Find where the given text appears and provide that cell's center as [X, Y] coordinate. 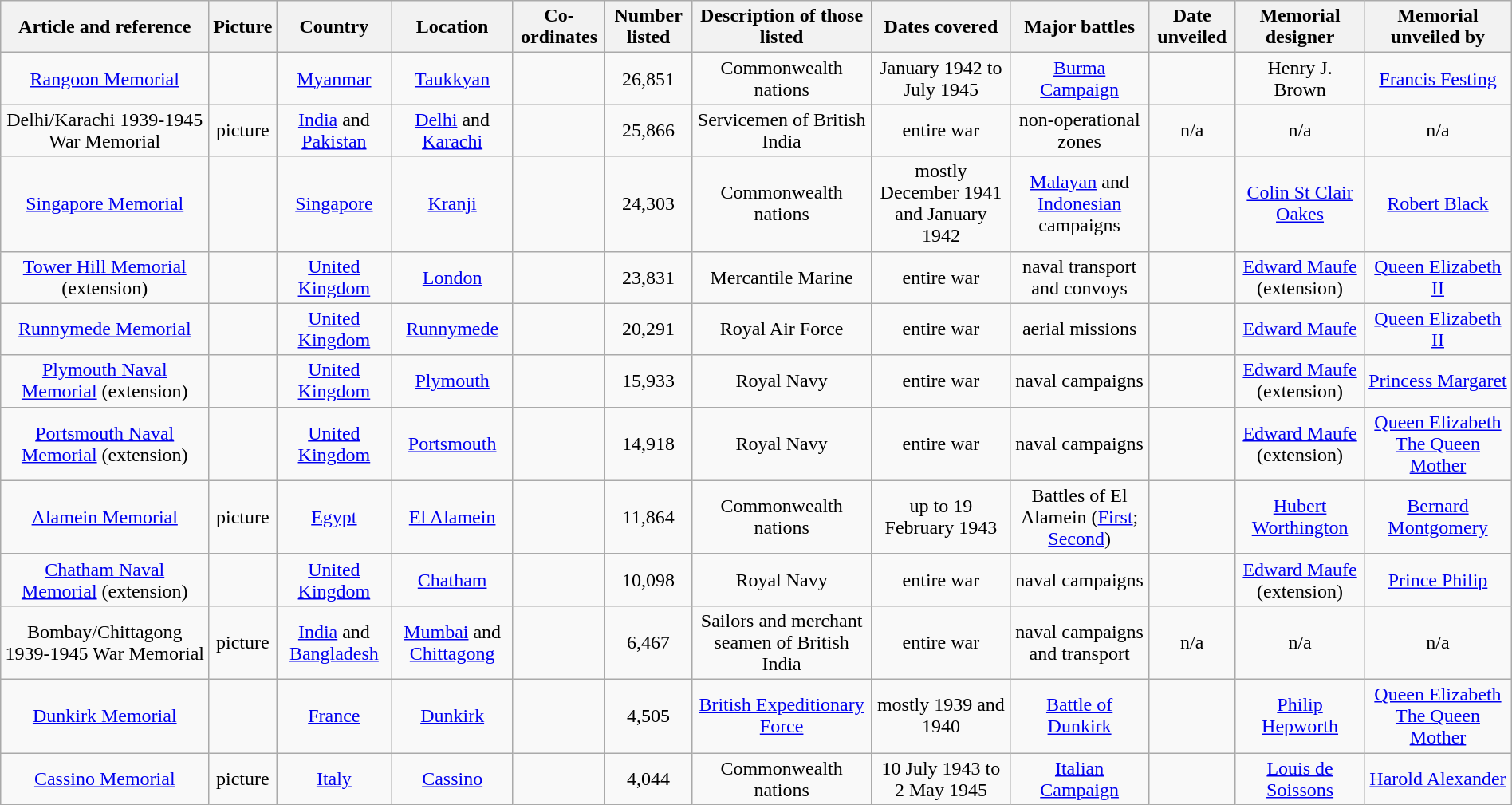
Kranji [453, 204]
Servicemen of British India [782, 131]
Picture [242, 27]
London [453, 278]
Taukkyan [453, 78]
Description of those listed [782, 27]
Prince Philip [1439, 579]
Harold Alexander [1439, 779]
Battles of El Alamein (First; Second) [1080, 517]
Plymouth [453, 381]
6,467 [649, 642]
Singapore [334, 204]
20,291 [649, 329]
Italy [334, 779]
Henry J. Brown [1300, 78]
British Expeditionary Force [782, 716]
Alamein Memorial [105, 517]
aerial missions [1080, 329]
4,044 [649, 779]
Chatham Naval Memorial (extension) [105, 579]
4,505 [649, 716]
Dunkirk Memorial [105, 716]
Battle of Dunkirk [1080, 716]
Number listed [649, 27]
10 July 1943 to 2 May 1945 [941, 779]
Malayan and Indonesian campaigns [1080, 204]
Singapore Memorial [105, 204]
11,864 [649, 517]
Bombay/Chittagong 1939-1945 War Memorial [105, 642]
India and Bangladesh [334, 642]
26,851 [649, 78]
January 1942 to July 1945 [941, 78]
Egypt [334, 517]
Louis de Soissons [1300, 779]
25,866 [649, 131]
Royal Air Force [782, 329]
Francis Festing [1439, 78]
15,933 [649, 381]
Chatham [453, 579]
Hubert Worthington [1300, 517]
up to 19 February 1943 [941, 517]
Tower Hill Memorial (extension) [105, 278]
Major battles [1080, 27]
Burma Campaign [1080, 78]
24,303 [649, 204]
10,098 [649, 579]
India and Pakistan [334, 131]
Cassino Memorial [105, 779]
Sailors and merchant seamen of British India [782, 642]
Robert Black [1439, 204]
Dunkirk [453, 716]
Co-ordinates [558, 27]
Runnymede [453, 329]
Rangoon Memorial [105, 78]
Runnymede Memorial [105, 329]
23,831 [649, 278]
Mercantile Marine [782, 278]
Mumbai and Chittagong [453, 642]
naval campaigns and transport [1080, 642]
naval transport and convoys [1080, 278]
Article and reference [105, 27]
mostly 1939 and 1940 [941, 716]
Memorial unveiled by [1439, 27]
non-operational zones [1080, 131]
Bernard Montgomery [1439, 517]
Plymouth Naval Memorial (extension) [105, 381]
Country [334, 27]
Portsmouth Naval Memorial (extension) [105, 444]
Edward Maufe [1300, 329]
14,918 [649, 444]
Cassino [453, 779]
Princess Margaret [1439, 381]
Myanmar [334, 78]
mostly December 1941 and January 1942 [941, 204]
Italian Campaign [1080, 779]
France [334, 716]
Delhi and Karachi [453, 131]
Location [453, 27]
Dates covered [941, 27]
Philip Hepworth [1300, 716]
Colin St Clair Oakes [1300, 204]
Portsmouth [453, 444]
Delhi/Karachi 1939-1945 War Memorial [105, 131]
Memorial designer [1300, 27]
El Alamein [453, 517]
Date unveiled [1191, 27]
